Locate the cell with the specified text and output its (X, Y) center coordinate. 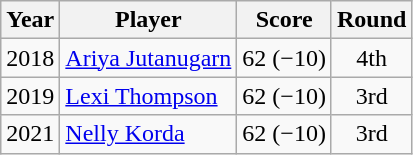
2021 (30, 134)
Ariya Jutanugarn (148, 58)
Year (30, 20)
Player (148, 20)
4th (371, 58)
Lexi Thompson (148, 96)
Score (284, 20)
Nelly Korda (148, 134)
2018 (30, 58)
2019 (30, 96)
Round (371, 20)
